Return the (X, Y) coordinate for the center point of the cell that contains the specified text.  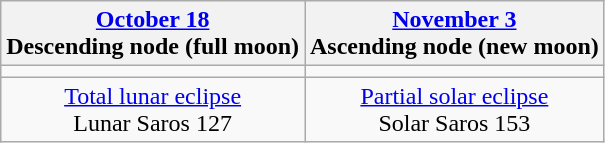
Partial solar eclipseSolar Saros 153 (454, 110)
October 18Descending node (full moon) (153, 34)
November 3Ascending node (new moon) (454, 34)
Total lunar eclipseLunar Saros 127 (153, 110)
